Find where the given text appears and provide that cell's center as [x, y] coordinate. 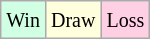
Win [24, 20]
Loss [126, 20]
Draw [72, 20]
